Locate the cell with the specified text and output its [x, y] center coordinate. 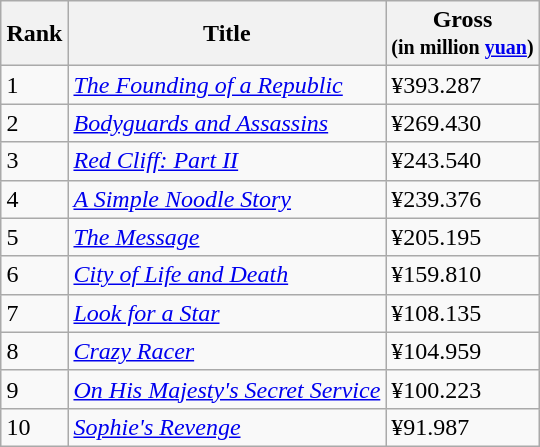
¥239.376 [462, 199]
Red Cliff: Part II [227, 161]
6 [34, 275]
Look for a Star [227, 313]
¥100.223 [462, 389]
2 [34, 123]
¥269.430 [462, 123]
Gross (in million yuan) [462, 34]
1 [34, 85]
¥91.987 [462, 427]
¥393.287 [462, 85]
Sophie's Revenge [227, 427]
¥108.135 [462, 313]
Bodyguards and Assassins [227, 123]
9 [34, 389]
¥205.195 [462, 237]
5 [34, 237]
10 [34, 427]
8 [34, 351]
City of Life and Death [227, 275]
7 [34, 313]
Rank [34, 34]
A Simple Noodle Story [227, 199]
¥243.540 [462, 161]
On His Majesty's Secret Service [227, 389]
Title [227, 34]
Crazy Racer [227, 351]
The Founding of a Republic [227, 85]
¥159.810 [462, 275]
The Message [227, 237]
4 [34, 199]
3 [34, 161]
¥104.959 [462, 351]
